For the text-containing cell, return its midpoint in [X, Y] coordinate format. 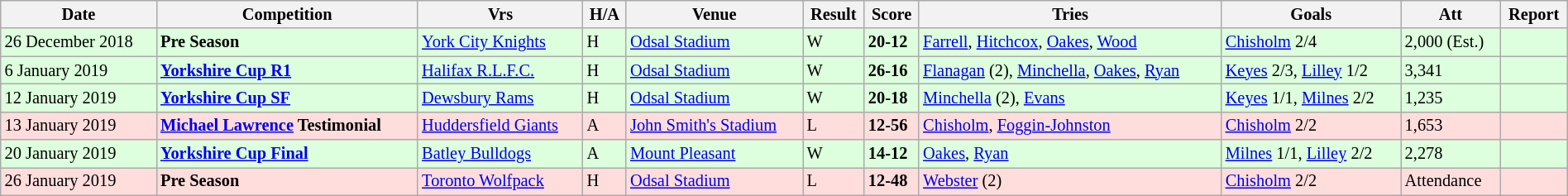
Webster (2) [1070, 181]
Date [79, 14]
Goals [1312, 14]
York City Knights [500, 42]
Score [892, 14]
3,341 [1451, 70]
Chisholm 2/4 [1312, 42]
Tries [1070, 14]
Toronto Wolfpack [500, 181]
Venue [715, 14]
2,000 (Est.) [1451, 42]
Yorkshire Cup SF [287, 98]
Competition [287, 14]
Huddersfield Giants [500, 126]
13 January 2019 [79, 126]
12-48 [892, 181]
20 January 2019 [79, 154]
Attendance [1451, 181]
6 January 2019 [79, 70]
Yorkshire Cup R1 [287, 70]
1,235 [1451, 98]
Dewsbury Rams [500, 98]
26 December 2018 [79, 42]
20-12 [892, 42]
Halifax R.L.F.C. [500, 70]
26-16 [892, 70]
Batley Bulldogs [500, 154]
26 January 2019 [79, 181]
Flanagan (2), Minchella, Oakes, Ryan [1070, 70]
Att [1451, 14]
Keyes 2/3, Lilley 1/2 [1312, 70]
H/A [605, 14]
12-56 [892, 126]
Report [1533, 14]
Farrell, Hitchcox, Oakes, Wood [1070, 42]
1,653 [1451, 126]
Milnes 1/1, Lilley 2/2 [1312, 154]
Michael Lawrence Testimonial [287, 126]
Oakes, Ryan [1070, 154]
Minchella (2), Evans [1070, 98]
Mount Pleasant [715, 154]
Result [834, 14]
Yorkshire Cup Final [287, 154]
12 January 2019 [79, 98]
John Smith's Stadium [715, 126]
Keyes 1/1, Milnes 2/2 [1312, 98]
Chisholm, Foggin-Johnston [1070, 126]
20-18 [892, 98]
14-12 [892, 154]
Vrs [500, 14]
2,278 [1451, 154]
